Capture the cell that displays the provided text and extract its (X, Y) central coordinate. 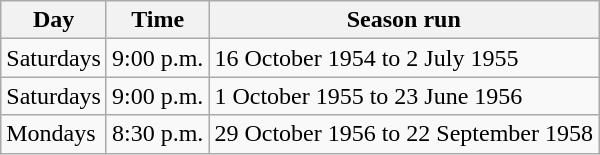
Time (157, 20)
16 October 1954 to 2 July 1955 (404, 58)
Mondays (54, 134)
8:30 p.m. (157, 134)
Day (54, 20)
1 October 1955 to 23 June 1956 (404, 96)
Season run (404, 20)
29 October 1956 to 22 September 1958 (404, 134)
